Return [X, Y] of the center of cell containing provided text 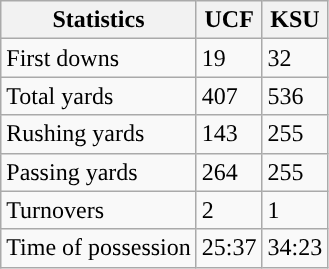
407 [229, 96]
KSU [295, 20]
25:37 [229, 248]
2 [229, 210]
First downs [99, 58]
Time of possession [99, 248]
Statistics [99, 20]
Passing yards [99, 172]
143 [229, 134]
536 [295, 96]
19 [229, 58]
Total yards [99, 96]
1 [295, 210]
Turnovers [99, 210]
264 [229, 172]
34:23 [295, 248]
32 [295, 58]
UCF [229, 20]
Rushing yards [99, 134]
